Detect which cell encompasses the target text, then output its [x, y] center coordinate. 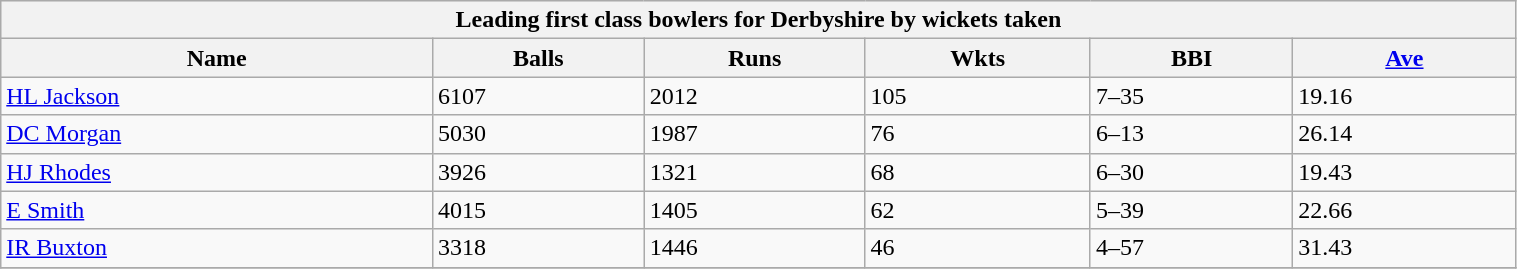
3318 [538, 248]
Balls [538, 58]
3926 [538, 172]
1321 [754, 172]
19.43 [1404, 172]
Ave [1404, 58]
HL Jackson [217, 96]
76 [978, 134]
5–39 [1191, 210]
7–35 [1191, 96]
4–57 [1191, 248]
26.14 [1404, 134]
6107 [538, 96]
Leading first class bowlers for Derbyshire by wickets taken [758, 20]
6–13 [1191, 134]
62 [978, 210]
46 [978, 248]
Wkts [978, 58]
5030 [538, 134]
Name [217, 58]
2012 [754, 96]
4015 [538, 210]
19.16 [1404, 96]
22.66 [1404, 210]
105 [978, 96]
BBI [1191, 58]
1446 [754, 248]
1405 [754, 210]
1987 [754, 134]
6–30 [1191, 172]
DC Morgan [217, 134]
HJ Rhodes [217, 172]
68 [978, 172]
31.43 [1404, 248]
Runs [754, 58]
IR Buxton [217, 248]
E Smith [217, 210]
